Locate the cell with the specified text and output its (x, y) center coordinate. 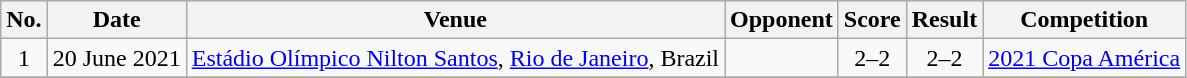
Opponent (782, 20)
Competition (1084, 20)
2021 Copa América (1084, 58)
No. (24, 20)
Result (944, 20)
Date (116, 20)
20 June 2021 (116, 58)
Estádio Olímpico Nilton Santos, Rio de Janeiro, Brazil (455, 58)
Venue (455, 20)
Score (872, 20)
1 (24, 58)
